Provide the [x, y] coordinate of the cell's center where the given text is located.  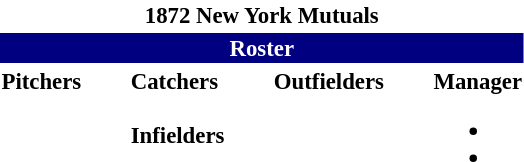
1872 New York Mutuals [262, 15]
Roster [262, 48]
